Locate the cell with the specified text and output its (X, Y) center coordinate. 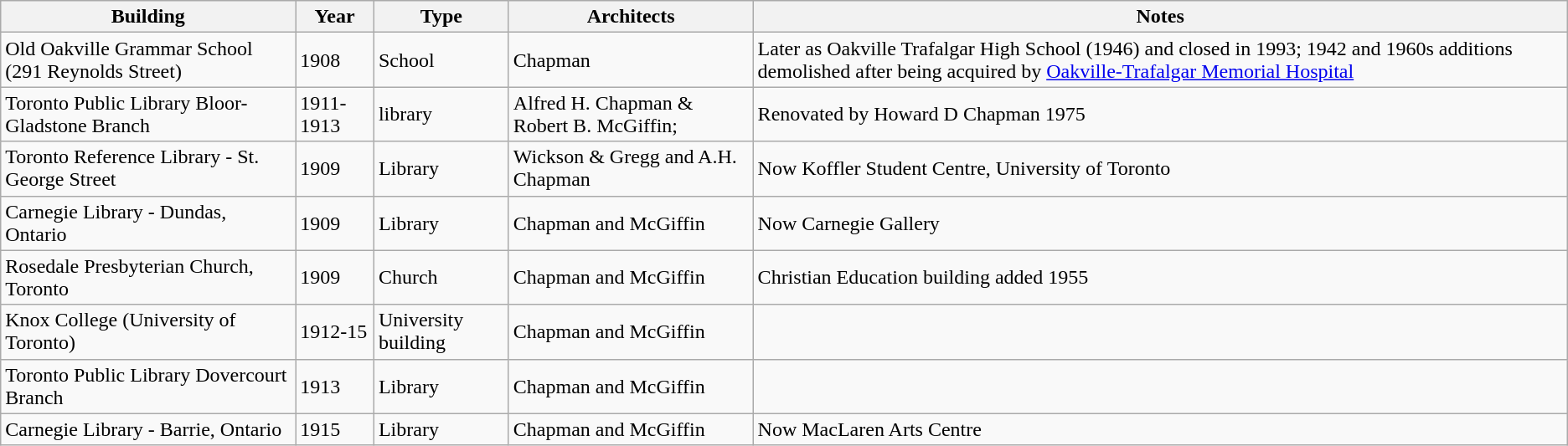
Carnegie Library - Barrie, Ontario (148, 429)
Architects (631, 17)
Christian Education building added 1955 (1160, 278)
Church (441, 278)
University building (441, 331)
Year (335, 17)
library (441, 114)
Toronto Reference Library - St. George Street (148, 169)
Type (441, 17)
Building (148, 17)
Renovated by Howard D Chapman 1975 (1160, 114)
Wickson & Gregg and A.H. Chapman (631, 169)
1911-1913 (335, 114)
Toronto Public Library Bloor-Gladstone Branch (148, 114)
Now Koffler Student Centre, University of Toronto (1160, 169)
Knox College (University of Toronto) (148, 331)
Toronto Public Library Dovercourt Branch (148, 387)
School (441, 60)
Carnegie Library - Dundas, Ontario (148, 223)
Old Oakville Grammar School (291 Reynolds Street) (148, 60)
Notes (1160, 17)
Alfred H. Chapman & Robert B. McGiffin; (631, 114)
Now Carnegie Gallery (1160, 223)
Rosedale Presbyterian Church, Toronto (148, 278)
Chapman (631, 60)
1908 (335, 60)
1915 (335, 429)
1913 (335, 387)
Now MacLaren Arts Centre (1160, 429)
1912-15 (335, 331)
